For the text-containing cell, return its midpoint in (x, y) coordinate format. 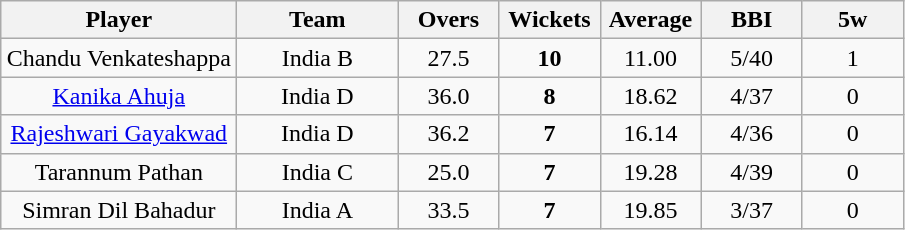
Simran Dil Bahadur (119, 210)
3/37 (752, 210)
Average (650, 20)
Chandu Venkateshappa (119, 58)
Rajeshwari Gayakwad (119, 134)
36.0 (448, 96)
5/40 (752, 58)
India A (318, 210)
Kanika Ahuja (119, 96)
5w (852, 20)
19.85 (650, 210)
4/36 (752, 134)
19.28 (650, 172)
33.5 (448, 210)
10 (550, 58)
4/37 (752, 96)
BBI (752, 20)
Team (318, 20)
16.14 (650, 134)
Player (119, 20)
India C (318, 172)
India B (318, 58)
4/39 (752, 172)
25.0 (448, 172)
Overs (448, 20)
11.00 (650, 58)
Wickets (550, 20)
1 (852, 58)
8 (550, 96)
18.62 (650, 96)
27.5 (448, 58)
36.2 (448, 134)
Tarannum Pathan (119, 172)
